Identify which cell holds the provided text, then report its [X, Y] central coordinate. 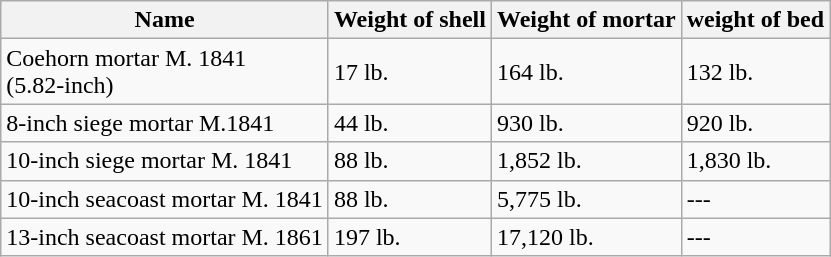
8-inch siege mortar M.1841 [165, 123]
5,775 lb. [586, 199]
197 lb. [410, 237]
44 lb. [410, 123]
17,120 lb. [586, 237]
1,852 lb. [586, 161]
17 lb. [410, 72]
Weight of shell [410, 20]
920 lb. [755, 123]
132 lb. [755, 72]
weight of bed [755, 20]
Weight of mortar [586, 20]
10-inch siege mortar M. 1841 [165, 161]
Coehorn mortar M. 1841(5.82-inch) [165, 72]
Name [165, 20]
164 lb. [586, 72]
1,830 lb. [755, 161]
10-inch seacoast mortar M. 1841 [165, 199]
13-inch seacoast mortar M. 1861 [165, 237]
930 lb. [586, 123]
